Pinpoint the cell where the given text exists, returning its (x, y) midpoint coordinate. 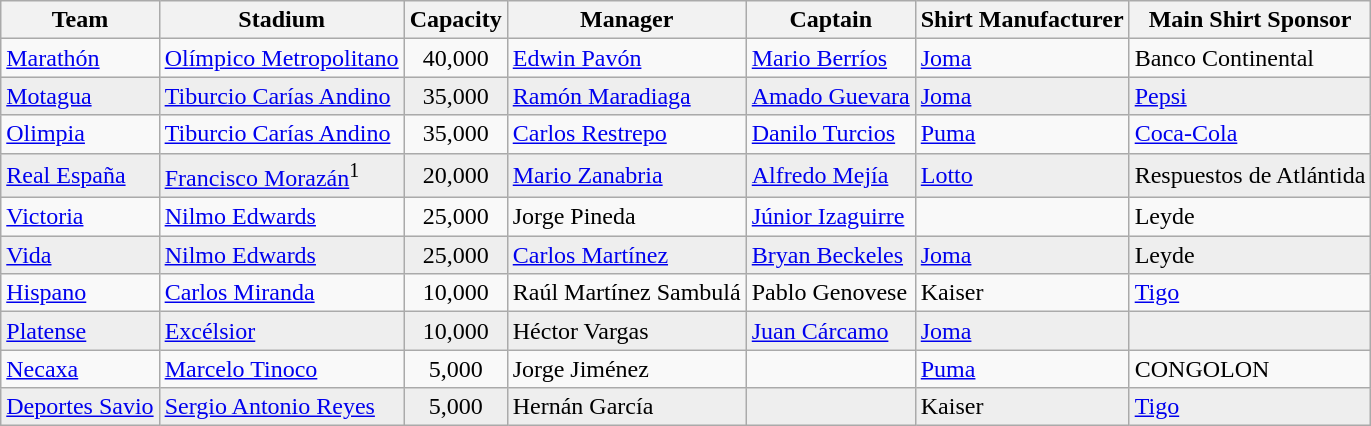
Jorge Pineda (626, 217)
Team (80, 20)
Alfredo Mejía (830, 176)
Mario Berríos (830, 58)
Bryan Beckeles (830, 255)
Jorge Jiménez (626, 369)
Marathón (80, 58)
Lotto (1022, 176)
Júnior Izaguirre (830, 217)
Deportes Savio (80, 407)
Carlos Restrepo (626, 134)
Ramón Maradiaga (626, 96)
Pablo Genovese (830, 293)
Pepsi (1250, 96)
Sergio Antonio Reyes (282, 407)
Excélsior (282, 331)
Coca-Cola (1250, 134)
Shirt Manufacturer (1022, 20)
Carlos Miranda (282, 293)
Raúl Martínez Sambulá (626, 293)
Captain (830, 20)
Juan Cárcamo (830, 331)
Vida (80, 255)
Real España (80, 176)
Olimpia (80, 134)
Edwin Pavón (626, 58)
Mario Zanabria (626, 176)
Victoria (80, 217)
Respuestos de Atlántida (1250, 176)
Hernán García (626, 407)
20,000 (456, 176)
Manager (626, 20)
Amado Guevara (830, 96)
Banco Continental (1250, 58)
Motagua (80, 96)
Olímpico Metropolitano (282, 58)
Marcelo Tinoco (282, 369)
Platense (80, 331)
Danilo Turcios (830, 134)
Necaxa (80, 369)
Francisco Morazán1 (282, 176)
Carlos Martínez (626, 255)
CONGOLON (1250, 369)
Héctor Vargas (626, 331)
Stadium (282, 20)
40,000 (456, 58)
Main Shirt Sponsor (1250, 20)
Hispano (80, 293)
Capacity (456, 20)
